For the text-containing cell, return its midpoint in (X, Y) coordinate format. 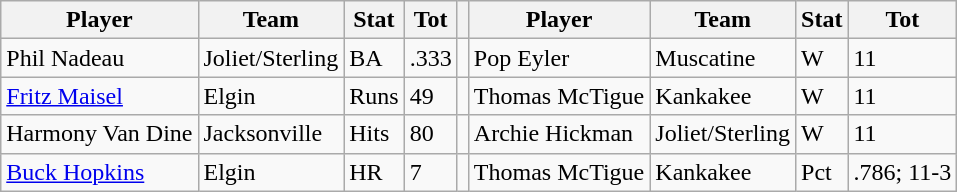
Archie Hickman (559, 134)
Muscatine (723, 58)
Jacksonville (271, 134)
Pop Eyler (559, 58)
Harmony Van Dine (100, 134)
HR (374, 172)
Phil Nadeau (100, 58)
Fritz Maisel (100, 96)
Buck Hopkins (100, 172)
49 (430, 96)
80 (430, 134)
Hits (374, 134)
.786; 11-3 (902, 172)
Pct (822, 172)
BA (374, 58)
.333 (430, 58)
7 (430, 172)
Runs (374, 96)
